Output the (x, y) coordinate of the center of the cell containing the given text.  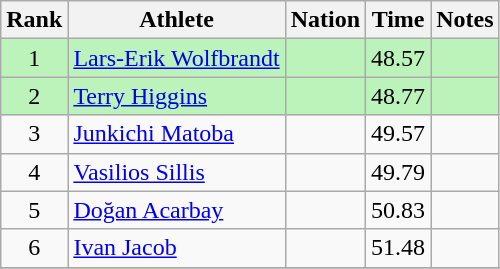
51.48 (398, 248)
2 (34, 96)
5 (34, 210)
Ivan Jacob (176, 248)
Junkichi Matoba (176, 134)
49.79 (398, 172)
6 (34, 248)
Terry Higgins (176, 96)
3 (34, 134)
Doğan Acarbay (176, 210)
50.83 (398, 210)
Lars-Erik Wolfbrandt (176, 58)
Nation (325, 20)
4 (34, 172)
Rank (34, 20)
48.57 (398, 58)
1 (34, 58)
49.57 (398, 134)
Notes (465, 20)
Time (398, 20)
Vasilios Sillis (176, 172)
Athlete (176, 20)
48.77 (398, 96)
